From the cell containing the given text, extract its center point as [X, Y] coordinate. 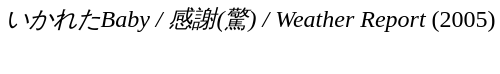
いかれたBaby / 感謝(驚) / Weather Report (2005) [250, 20]
